Search for the cell housing the specified text and yield its (x, y) center coordinate. 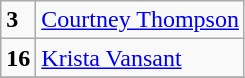
Krista Vansant (140, 58)
16 (18, 58)
3 (18, 20)
Courtney Thompson (140, 20)
